Scan for the cell matching the given text and deliver its [X, Y] coordinate at center. 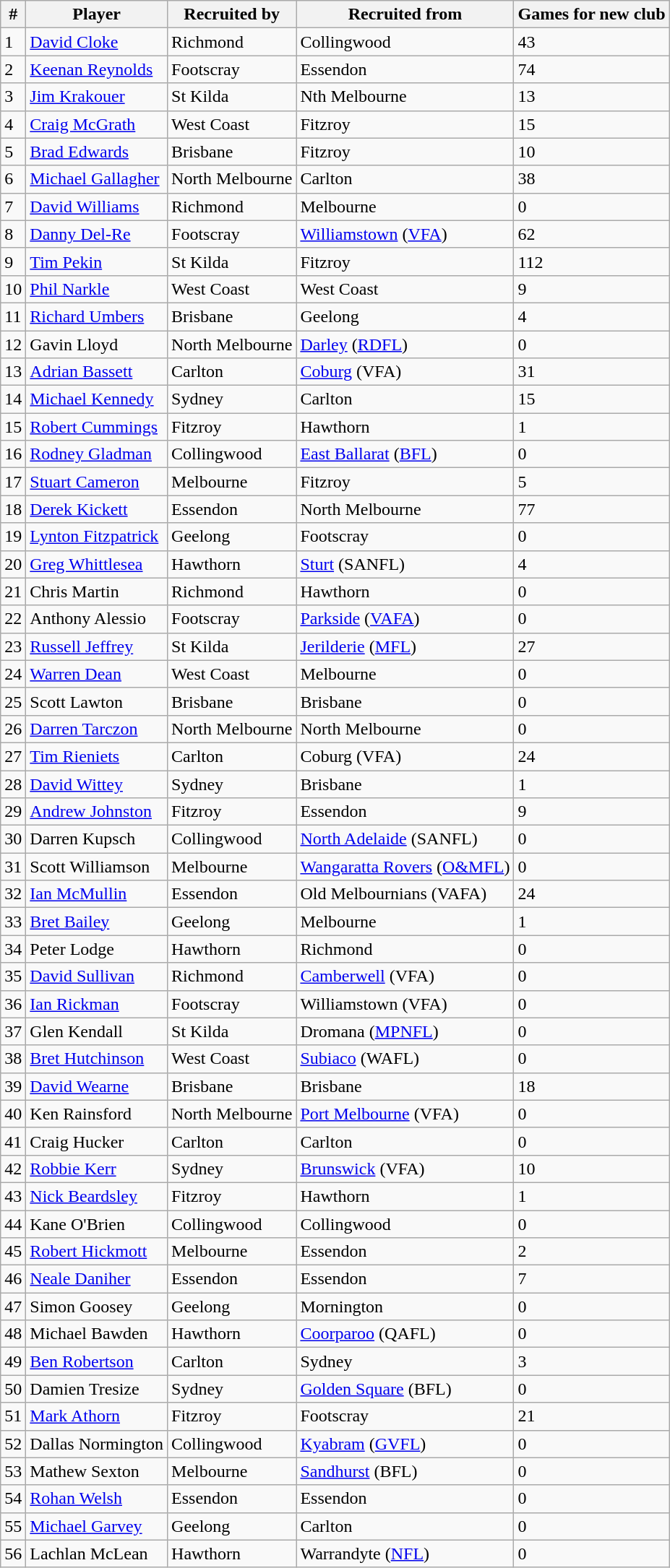
Wangaratta Rovers (O&MFL) [405, 867]
26 [13, 729]
49 [13, 1361]
Bret Bailey [97, 922]
Greg Whittlesea [97, 564]
Craig Hucker [97, 1141]
East Ballarat (BFL) [405, 454]
42 [13, 1169]
77 [591, 509]
Michael Kennedy [97, 399]
Subiaco (WAFL) [405, 1059]
Craig McGrath [97, 124]
Nick Beardsley [97, 1196]
17 [13, 482]
46 [13, 1279]
Ian McMullin [97, 894]
Russell Jeffrey [97, 646]
16 [13, 454]
Old Melbournians (VAFA) [405, 894]
Coorparoo (QAFL) [405, 1334]
23 [13, 646]
Warren Dean [97, 674]
25 [13, 701]
Darley (RDFL) [405, 345]
39 [13, 1086]
Ian Rickman [97, 1004]
12 [13, 345]
Damien Tresize [97, 1389]
Kyabram (GVFL) [405, 1444]
Lynton Fitzpatrick [97, 537]
44 [13, 1224]
Scott Williamson [97, 867]
Simon Goosey [97, 1307]
Neale Daniher [97, 1279]
62 [591, 234]
Adrian Bassett [97, 372]
David Williams [97, 207]
54 [13, 1499]
Mornington [405, 1307]
22 [13, 619]
28 [13, 784]
Peter Lodge [97, 949]
Darren Tarczon [97, 729]
Golden Square (BFL) [405, 1389]
Rodney Gladman [97, 454]
29 [13, 812]
36 [13, 1004]
Danny Del-Re [97, 234]
34 [13, 949]
14 [13, 399]
Dromana (MPNFL) [405, 1031]
35 [13, 976]
Chris Martin [97, 592]
Warrandyte (NFL) [405, 1554]
Richard Umbers [97, 316]
56 [13, 1554]
Ben Robertson [97, 1361]
19 [13, 537]
Michael Gallagher [97, 179]
Ken Rainsford [97, 1114]
30 [13, 839]
41 [13, 1141]
North Adelaide (SANFL) [405, 839]
Recruited by [232, 14]
Sandhurst (BFL) [405, 1471]
Tim Rieniets [97, 756]
Kane O'Brien [97, 1224]
David Cloke [97, 42]
Derek Kickett [97, 509]
Robbie Kerr [97, 1169]
20 [13, 564]
Stuart Cameron [97, 482]
47 [13, 1307]
Lachlan McLean [97, 1554]
Robert Cummings [97, 427]
Bret Hutchinson [97, 1059]
8 [13, 234]
Recruited from [405, 14]
40 [13, 1114]
Mathew Sexton [97, 1471]
Jim Krakouer [97, 97]
45 [13, 1252]
Brad Edwards [97, 152]
Andrew Johnston [97, 812]
Tim Pekin [97, 261]
Keenan Reynolds [97, 69]
Games for new club [591, 14]
Robert Hickmott [97, 1252]
David Wittey [97, 784]
Brunswick (VFA) [405, 1169]
Port Melbourne (VFA) [405, 1114]
Rohan Welsh [97, 1499]
Michael Bawden [97, 1334]
74 [591, 69]
Michael Garvey [97, 1526]
David Wearne [97, 1086]
Camberwell (VFA) [405, 976]
Gavin Lloyd [97, 345]
Anthony Alessio [97, 619]
112 [591, 261]
Nth Melbourne [405, 97]
# [13, 14]
Parkside (VAFA) [405, 619]
51 [13, 1416]
33 [13, 922]
52 [13, 1444]
53 [13, 1471]
David Sullivan [97, 976]
55 [13, 1526]
Mark Athorn [97, 1416]
Player [97, 14]
11 [13, 316]
Darren Kupsch [97, 839]
50 [13, 1389]
Scott Lawton [97, 701]
Dallas Normington [97, 1444]
37 [13, 1031]
Jerilderie (MFL) [405, 646]
48 [13, 1334]
Glen Kendall [97, 1031]
Phil Narkle [97, 289]
Sturt (SANFL) [405, 564]
32 [13, 894]
6 [13, 179]
